Scan for the cell matching the given text and deliver its [X, Y] coordinate at center. 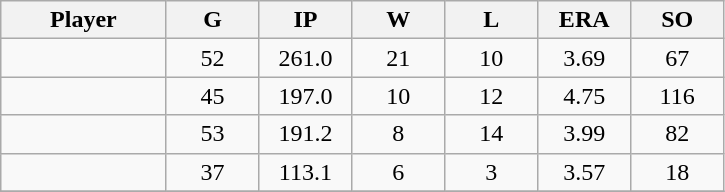
12 [492, 96]
14 [492, 134]
45 [212, 96]
197.0 [306, 96]
IP [306, 20]
3 [492, 172]
ERA [584, 20]
L [492, 20]
SO [678, 20]
21 [398, 58]
W [398, 20]
3.69 [584, 58]
113.1 [306, 172]
3.99 [584, 134]
Player [84, 20]
18 [678, 172]
37 [212, 172]
3.57 [584, 172]
8 [398, 134]
4.75 [584, 96]
191.2 [306, 134]
53 [212, 134]
82 [678, 134]
52 [212, 58]
67 [678, 58]
116 [678, 96]
261.0 [306, 58]
6 [398, 172]
G [212, 20]
